Output the [x, y] coordinate of the center of the cell containing the given text.  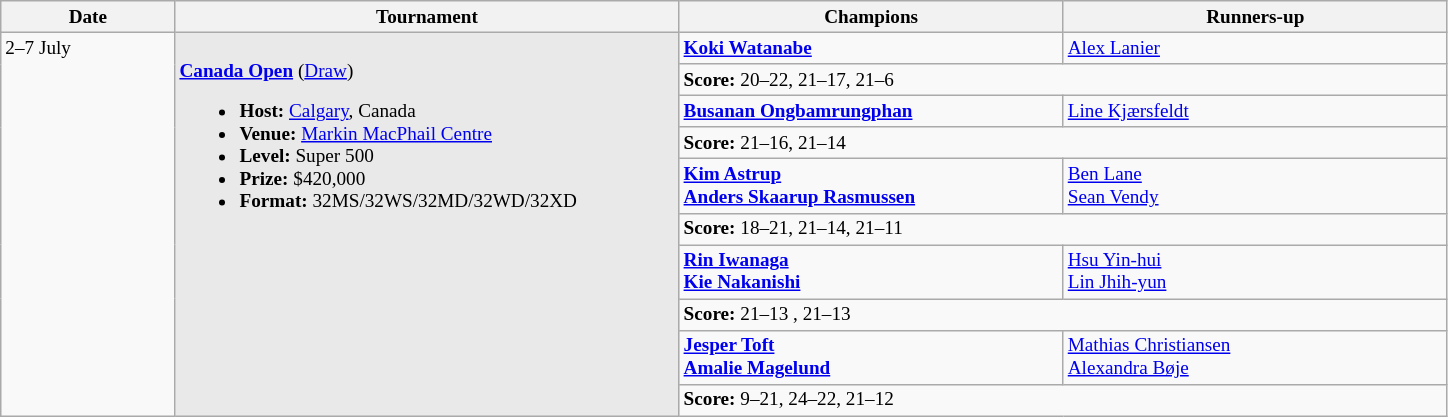
Score: 9–21, 24–22, 21–12 [1063, 400]
Date [88, 17]
Ben Lane Sean Vendy [1255, 186]
Line Kjærsfeldt [1255, 111]
2–7 July [88, 224]
Score: 21–13 , 21–13 [1063, 315]
Kim Astrup Anders Skaarup Rasmussen [871, 186]
Champions [871, 17]
Score: 18–21, 21–14, 21–11 [1063, 229]
Hsu Yin-hui Lin Jhih-yun [1255, 272]
Canada Open (Draw)Host: Calgary, CanadaVenue: Markin MacPhail CentreLevel: Super 500Prize: $420,000Format: 32MS/32WS/32MD/32WD/32XD [427, 224]
Tournament [427, 17]
Rin Iwanaga Kie Nakanishi [871, 272]
Alex Lanier [1255, 48]
Score: 21–16, 21–14 [1063, 143]
Koki Watanabe [871, 48]
Jesper Toft Amalie Magelund [871, 357]
Score: 20–22, 21–17, 21–6 [1063, 80]
Runners-up [1255, 17]
Mathias Christiansen Alexandra Bøje [1255, 357]
Busanan Ongbamrungphan [871, 111]
